Capture the cell that displays the provided text and extract its (x, y) central coordinate. 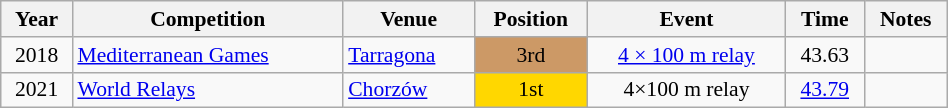
4×100 m relay (687, 90)
World Relays (208, 90)
Venue (408, 19)
Competition (208, 19)
4 × 100 m relay (687, 55)
Year (37, 19)
Notes (906, 19)
Chorzów (408, 90)
Event (687, 19)
Time (824, 19)
1st (531, 90)
Tarragona (408, 55)
43.79 (824, 90)
Position (531, 19)
2021 (37, 90)
Mediterranean Games (208, 55)
43.63 (824, 55)
2018 (37, 55)
3rd (531, 55)
